Extract the (X, Y) coordinate from the center of the cell holding the provided text.  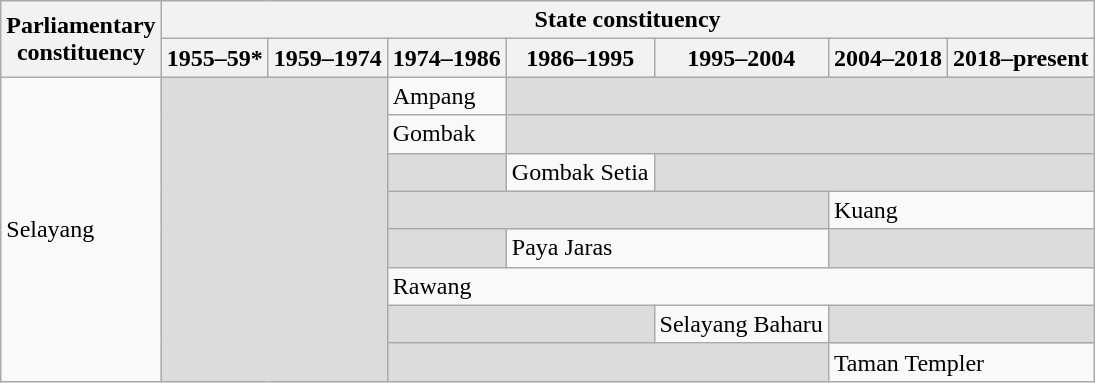
Selayang (81, 229)
Gombak (446, 134)
1986–1995 (580, 58)
1955–59* (214, 58)
Rawang (740, 286)
Taman Templer (961, 362)
Kuang (961, 210)
2004–2018 (888, 58)
State constituency (628, 20)
Selayang Baharu (741, 324)
Parliamentaryconstituency (81, 39)
2018–present (1020, 58)
Paya Jaras (667, 248)
1959–1974 (328, 58)
1974–1986 (446, 58)
Ampang (446, 96)
Gombak Setia (580, 172)
1995–2004 (741, 58)
